Capture the cell that displays the provided text and extract its [X, Y] central coordinate. 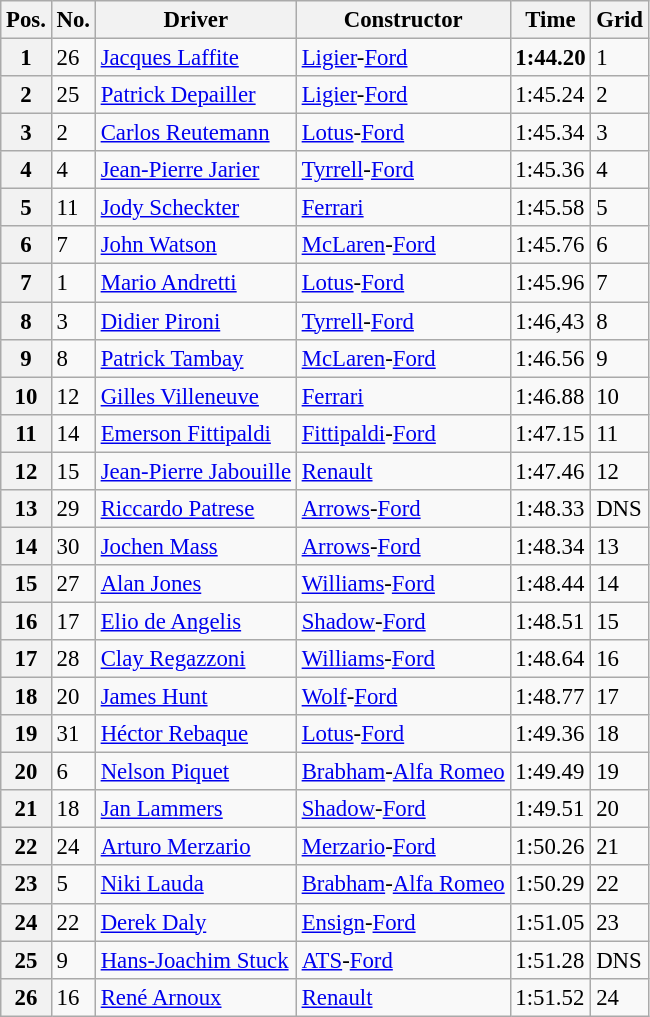
1:45.24 [550, 95]
1:45.76 [550, 245]
1:48.33 [550, 509]
1:47.46 [550, 471]
Patrick Depailler [196, 95]
Jody Scheckter [196, 208]
1:49.36 [550, 734]
30 [73, 546]
1:45.36 [550, 170]
Jacques Laffite [196, 58]
1:46.88 [550, 396]
Riccardo Patrese [196, 509]
Jean-Pierre Jabouille [196, 471]
Clay Regazzoni [196, 659]
Alan Jones [196, 584]
1:45.34 [550, 133]
Didier Pironi [196, 321]
1:50.29 [550, 885]
1:46.56 [550, 358]
Patrick Tambay [196, 358]
Mario Andretti [196, 283]
Fittipaldi-Ford [403, 433]
1:44.20 [550, 58]
29 [73, 509]
ATS-Ford [403, 960]
1:48.44 [550, 584]
René Arnoux [196, 997]
1:45.96 [550, 283]
1:50.26 [550, 847]
1:47.15 [550, 433]
1:51.05 [550, 922]
Ensign-Ford [403, 922]
Jean-Pierre Jarier [196, 170]
John Watson [196, 245]
31 [73, 734]
Grid [620, 20]
Wolf-Ford [403, 697]
1:51.52 [550, 997]
27 [73, 584]
Pos. [26, 20]
Merzario-Ford [403, 847]
Elio de Angelis [196, 621]
James Hunt [196, 697]
1:48.34 [550, 546]
Time [550, 20]
1:48.77 [550, 697]
1:49.49 [550, 772]
1:48.64 [550, 659]
Nelson Piquet [196, 772]
Hans-Joachim Stuck [196, 960]
Gilles Villeneuve [196, 396]
Niki Lauda [196, 885]
28 [73, 659]
Jochen Mass [196, 546]
1:46,43 [550, 321]
Constructor [403, 20]
No. [73, 20]
1:45.58 [550, 208]
Driver [196, 20]
Emerson Fittipaldi [196, 433]
1:51.28 [550, 960]
Arturo Merzario [196, 847]
Jan Lammers [196, 809]
Héctor Rebaque [196, 734]
1:48.51 [550, 621]
Carlos Reutemann [196, 133]
1:49.51 [550, 809]
Derek Daly [196, 922]
